For the text-containing cell, return its midpoint in [x, y] coordinate format. 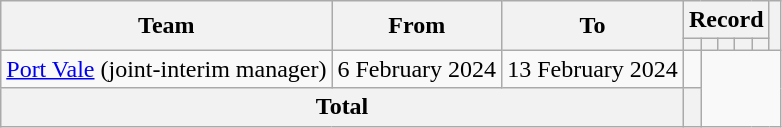
Total [342, 107]
6 February 2024 [417, 69]
From [417, 26]
13 February 2024 [593, 69]
Team [166, 26]
To [593, 26]
Port Vale (joint-interim manager) [166, 69]
Record [726, 20]
